Detect which cell encompasses the target text, then output its [X, Y] center coordinate. 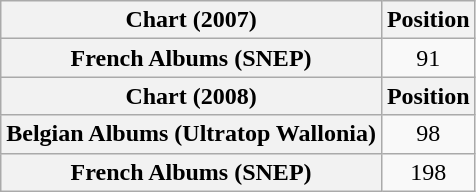
Chart (2007) [192, 20]
98 [428, 134]
198 [428, 172]
Belgian Albums (Ultratop Wallonia) [192, 134]
91 [428, 58]
Chart (2008) [192, 96]
